Pinpoint the cell where the given text exists, returning its [X, Y] midpoint coordinate. 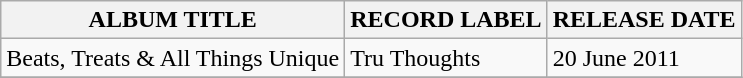
Beats, Treats & All Things Unique [173, 58]
20 June 2011 [644, 58]
RELEASE DATE [644, 20]
RECORD LABEL [446, 20]
Tru Thoughts [446, 58]
ALBUM TITLE [173, 20]
